Pinpoint the cell where the given text exists, returning its [x, y] midpoint coordinate. 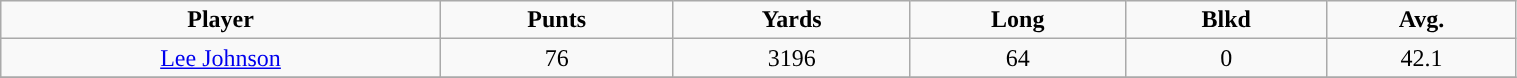
0 [1226, 58]
76 [556, 58]
Blkd [1226, 20]
Long [1018, 20]
64 [1018, 58]
Avg. [1422, 20]
Lee Johnson [221, 58]
Punts [556, 20]
3196 [792, 58]
Yards [792, 20]
Player [221, 20]
42.1 [1422, 58]
